Pinpoint the cell where the given text exists, returning its [x, y] midpoint coordinate. 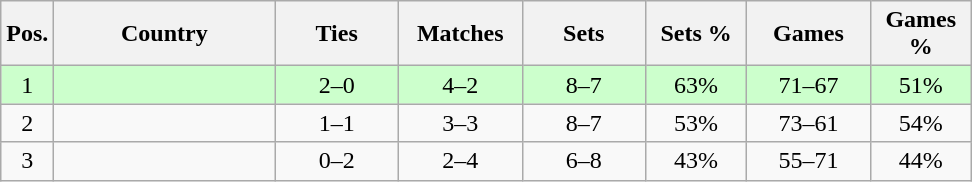
Pos. [28, 34]
Country [164, 34]
1 [28, 85]
Games % [920, 34]
44% [920, 161]
Ties [337, 34]
2 [28, 123]
Sets [584, 34]
1–1 [337, 123]
Matches [460, 34]
Games [809, 34]
55–71 [809, 161]
3–3 [460, 123]
43% [696, 161]
2–0 [337, 85]
63% [696, 85]
51% [920, 85]
0–2 [337, 161]
6–8 [584, 161]
73–61 [809, 123]
2–4 [460, 161]
71–67 [809, 85]
Sets % [696, 34]
3 [28, 161]
4–2 [460, 85]
53% [696, 123]
54% [920, 123]
